Find where the given text appears and provide that cell's center as (x, y) coordinate. 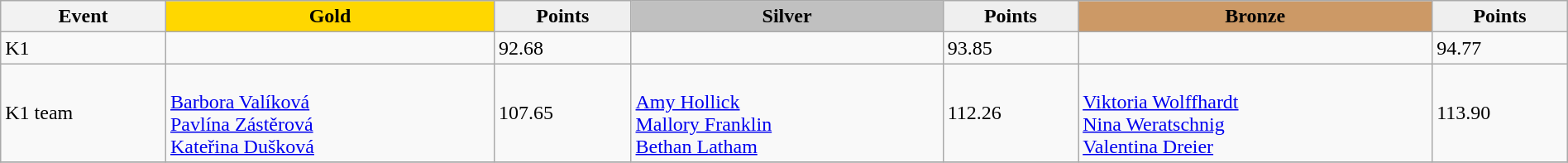
K1 (84, 48)
K1 team (84, 113)
112.26 (1011, 113)
107.65 (562, 113)
Gold (329, 17)
113.90 (1500, 113)
Amy HollickMallory FranklinBethan Latham (787, 113)
Silver (787, 17)
Viktoria WolffhardtNina WeratschnigValentina Dreier (1255, 113)
92.68 (562, 48)
Barbora ValíkováPavlína ZástěrováKateřina Dušková (329, 113)
94.77 (1500, 48)
Event (84, 17)
93.85 (1011, 48)
Bronze (1255, 17)
